For the text-containing cell, return its midpoint in (X, Y) coordinate format. 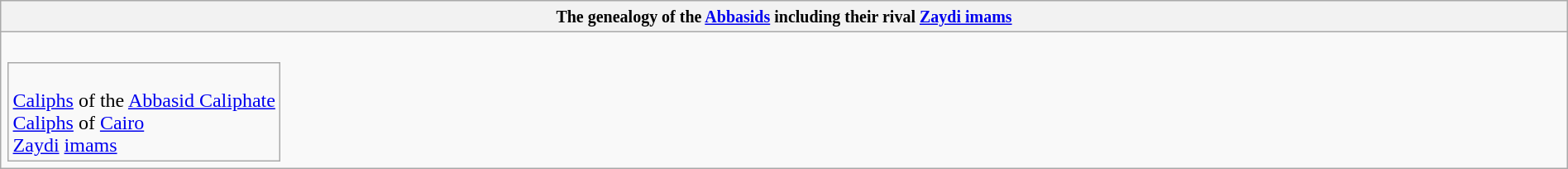
The genealogy of the Abbasids including their rival Zaydi imams (784, 17)
